Return the (x, y) coordinate for the center point of the cell that contains the specified text.  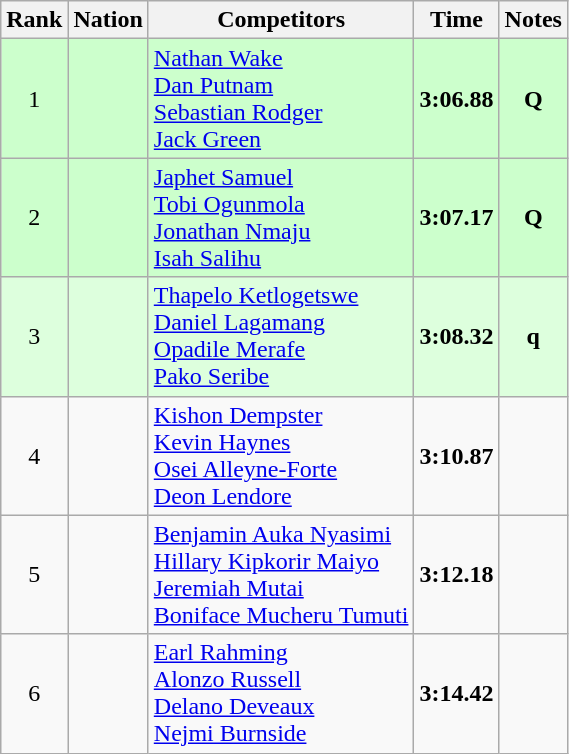
1 (34, 98)
4 (34, 456)
2 (34, 218)
Competitors (281, 20)
Earl RahmingAlonzo RussellDelano DeveauxNejmi Burnside (281, 694)
3:07.17 (456, 218)
Thapelo KetlogetsweDaniel LagamangOpadile MerafePako Seribe (281, 336)
3 (34, 336)
Kishon DempsterKevin HaynesOsei Alleyne-ForteDeon Lendore (281, 456)
3:14.42 (456, 694)
3:06.88 (456, 98)
Japhet SamuelTobi OgunmolaJonathan NmajuIsah Salihu (281, 218)
Notes (533, 20)
3:10.87 (456, 456)
6 (34, 694)
Time (456, 20)
Nation (108, 20)
5 (34, 574)
Benjamin Auka NyasimiHillary Kipkorir MaiyoJeremiah MutaiBoniface Mucheru Tumuti (281, 574)
3:12.18 (456, 574)
q (533, 336)
Nathan WakeDan PutnamSebastian RodgerJack Green (281, 98)
Rank (34, 20)
3:08.32 (456, 336)
